Provide the (X, Y) coordinate of the cell's center where the given text is located.  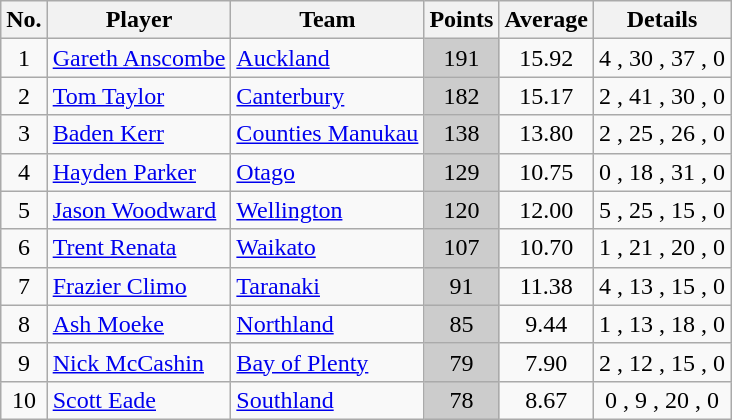
78 (462, 400)
Bay of Plenty (328, 362)
7.90 (546, 362)
Otago (328, 172)
Wellington (328, 210)
15.17 (546, 96)
4 , 30 , 37 , 0 (662, 58)
182 (462, 96)
1 (24, 58)
120 (462, 210)
191 (462, 58)
5 , 25 , 15 , 0 (662, 210)
138 (462, 134)
Team (328, 20)
4 , 13 , 15 , 0 (662, 286)
Frazier Climo (139, 286)
13.80 (546, 134)
Jason Woodward (139, 210)
2 , 25 , 26 , 0 (662, 134)
Northland (328, 324)
Baden Kerr (139, 134)
Auckland (328, 58)
Tom Taylor (139, 96)
15.92 (546, 58)
79 (462, 362)
Hayden Parker (139, 172)
Southland (328, 400)
85 (462, 324)
8 (24, 324)
107 (462, 248)
9 (24, 362)
0 , 9 , 20 , 0 (662, 400)
6 (24, 248)
Nick McCashin (139, 362)
Taranaki (328, 286)
5 (24, 210)
12.00 (546, 210)
3 (24, 134)
129 (462, 172)
10.75 (546, 172)
2 , 41 , 30 , 0 (662, 96)
Trent Renata (139, 248)
Canterbury (328, 96)
0 , 18 , 31 , 0 (662, 172)
1 , 13 , 18 , 0 (662, 324)
Points (462, 20)
7 (24, 286)
2 , 12 , 15 , 0 (662, 362)
9.44 (546, 324)
Player (139, 20)
11.38 (546, 286)
2 (24, 96)
1 , 21 , 20 , 0 (662, 248)
Scott Eade (139, 400)
No. (24, 20)
Average (546, 20)
Counties Manukau (328, 134)
91 (462, 286)
8.67 (546, 400)
Gareth Anscombe (139, 58)
Waikato (328, 248)
10.70 (546, 248)
Ash Moeke (139, 324)
10 (24, 400)
Details (662, 20)
4 (24, 172)
